Detect which cell encompasses the target text, then output its (x, y) center coordinate. 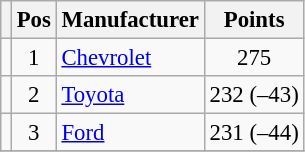
Points (254, 20)
231 (–44) (254, 133)
3 (34, 133)
Manufacturer (130, 20)
2 (34, 95)
Pos (34, 20)
Toyota (130, 95)
232 (–43) (254, 95)
1 (34, 58)
Chevrolet (130, 58)
275 (254, 58)
Ford (130, 133)
